Find where the given text appears and provide that cell's center as [X, Y] coordinate. 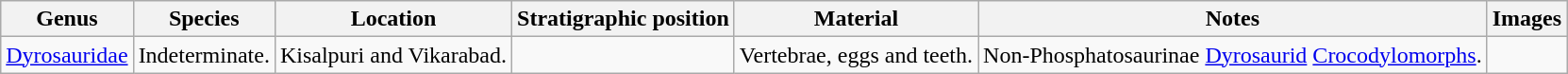
Material [856, 19]
Genus [67, 19]
Location [392, 19]
Images [1526, 19]
Non-Phosphatosaurinae Dyrosaurid Crocodylomorphs. [1233, 55]
Stratigraphic position [624, 19]
Vertebrae, eggs and teeth. [856, 55]
Species [204, 19]
Dyrosauridae [67, 55]
Notes [1233, 19]
Kisalpuri and Vikarabad. [392, 55]
Indeterminate. [204, 55]
